Determine the [x, y] coordinate at the center of the cell enclosing the given text.  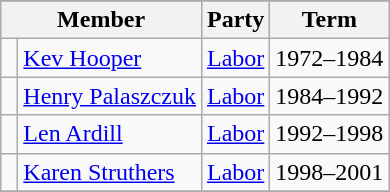
Kev Hooper [110, 58]
1972–1984 [330, 58]
1984–1992 [330, 96]
1998–2001 [330, 172]
Party [235, 20]
Henry Palaszczuk [110, 96]
Member [102, 20]
Karen Struthers [110, 172]
Term [330, 20]
1992–1998 [330, 134]
Len Ardill [110, 134]
